For the text-containing cell, return its midpoint in [X, Y] coordinate format. 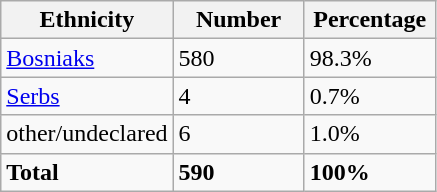
Number [238, 20]
0.7% [370, 96]
Serbs [87, 96]
other/undeclared [87, 134]
Bosniaks [87, 58]
4 [238, 96]
6 [238, 134]
Ethnicity [87, 20]
100% [370, 172]
590 [238, 172]
580 [238, 58]
1.0% [370, 134]
Percentage [370, 20]
98.3% [370, 58]
Total [87, 172]
